For the text-containing cell, return its midpoint in (x, y) coordinate format. 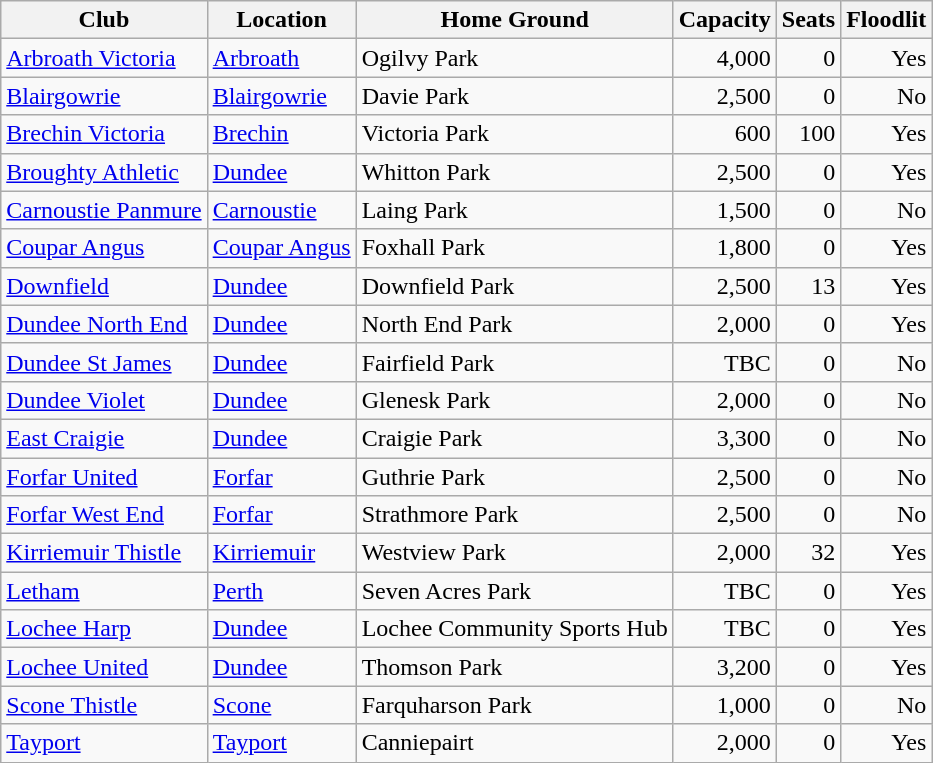
Victoria Park (514, 134)
Letham (104, 591)
Broughty Athletic (104, 172)
100 (808, 134)
Carnoustie (282, 210)
Dundee North End (104, 324)
Club (104, 20)
Kirriemuir (282, 553)
Lochee United (104, 667)
North End Park (514, 324)
Home Ground (514, 20)
1,000 (724, 705)
4,000 (724, 58)
Whitton Park (514, 172)
Brechin Victoria (104, 134)
Lochee Harp (104, 629)
3,300 (724, 438)
Kirriemuir Thistle (104, 553)
Craigie Park (514, 438)
Glenesk Park (514, 400)
Foxhall Park (514, 248)
Forfar United (104, 477)
32 (808, 553)
Forfar West End (104, 515)
Dundee St James (104, 362)
Downfield (104, 286)
Scone (282, 705)
Arbroath Victoria (104, 58)
Lochee Community Sports Hub (514, 629)
Arbroath (282, 58)
Perth (282, 591)
13 (808, 286)
Thomson Park (514, 667)
Scone Thistle (104, 705)
1,800 (724, 248)
Ogilvy Park (514, 58)
Farquharson Park (514, 705)
600 (724, 134)
Floodlit (886, 20)
3,200 (724, 667)
Laing Park (514, 210)
Strathmore Park (514, 515)
Guthrie Park (514, 477)
Location (282, 20)
Davie Park (514, 96)
Canniepairt (514, 743)
East Craigie (104, 438)
Dundee Violet (104, 400)
Capacity (724, 20)
Brechin (282, 134)
Westview Park (514, 553)
1,500 (724, 210)
Seven Acres Park (514, 591)
Carnoustie Panmure (104, 210)
Seats (808, 20)
Downfield Park (514, 286)
Fairfield Park (514, 362)
